Output the [x, y] coordinate of the center of the cell containing the given text.  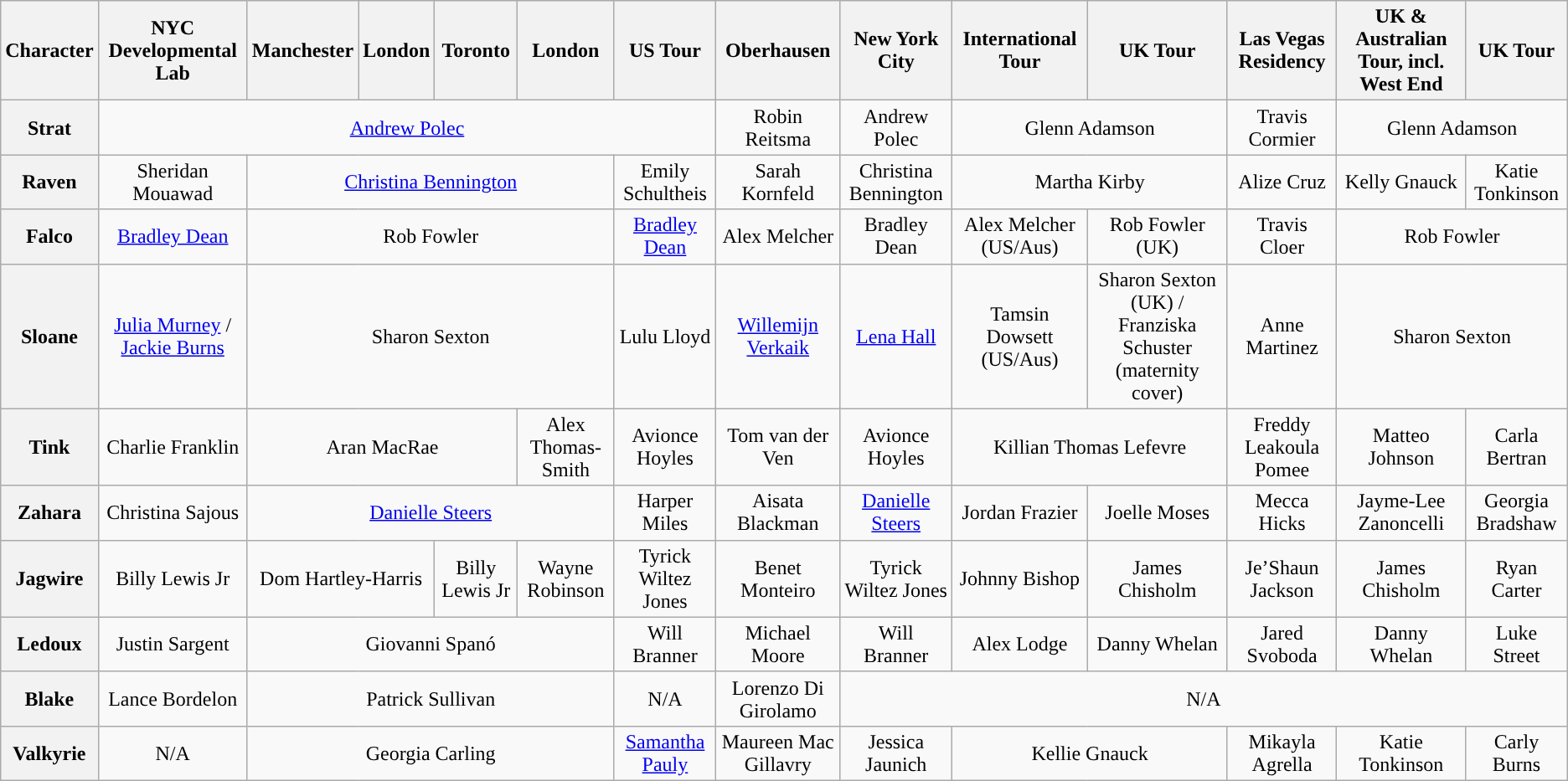
Justin Sargent [173, 645]
Tamsin Dowsett (US/Aus) [1020, 337]
Patrick Sullivan [431, 698]
Killian Thomas Lefevre [1090, 447]
Jagwire [49, 578]
Emily Schultheis [665, 182]
Manchester [302, 50]
Tom van der Ven [778, 447]
Carly Burns [1517, 753]
Character [49, 50]
Strat [49, 127]
Sharon Sexton (UK) / Franziska Schuster (maternity cover) [1158, 337]
Lorenzo Di Girolamo [778, 698]
Jayme-Lee Zanoncelli [1401, 512]
Maureen Mac Gillavry [778, 753]
Blake [49, 698]
Sloane [49, 337]
Kelly Gnauck [1401, 182]
Alex Melcher (US/Aus) [1020, 236]
Luke Street [1517, 645]
Robin Reitsma [778, 127]
Willemijn Verkaik [778, 337]
Falco [49, 236]
Las Vegas Residency [1282, 50]
Rob Fowler (UK) [1158, 236]
Oberhausen [778, 50]
Samantha Pauly [665, 753]
Matteo Johnson [1401, 447]
Raven [49, 182]
New York City [896, 50]
Joelle Moses [1158, 512]
Lance Bordelon [173, 698]
Carla Bertran [1517, 447]
Wayne Robinson [566, 578]
Harper Miles [665, 512]
Aran MacRae [382, 447]
Martha Kirby [1090, 182]
Aisata Blackman [778, 512]
Georgia Bradshaw [1517, 512]
Travis Cloer [1282, 236]
Lena Hall [896, 337]
Georgia Carling [431, 753]
US Tour [665, 50]
Freddy Leakoula Pomee [1282, 447]
Alex Lodge [1020, 645]
Mecca Hicks [1282, 512]
Anne Martinez [1282, 337]
Lulu Lloyd [665, 337]
Valkyrie [49, 753]
Jessica Jaunich [896, 753]
Kellie Gnauck [1090, 753]
Ledoux [49, 645]
Charlie Franklin [173, 447]
Travis Cormier [1282, 127]
International Tour [1020, 50]
Jordan Frazier [1020, 512]
Michael Moore [778, 645]
Alex Melcher [778, 236]
Christina Sajous [173, 512]
Alex Thomas-Smith [566, 447]
Alize Cruz [1282, 182]
Sheridan Mouawad [173, 182]
Sarah Kornfeld [778, 182]
Toronto [476, 50]
Julia Murney / Jackie Burns [173, 337]
Giovanni Spanó [431, 645]
UK & Australian Tour, incl. West End [1401, 50]
Mikayla Agrella [1282, 753]
NYC Developmental Lab [173, 50]
Ryan Carter [1517, 578]
Johnny Bishop [1020, 578]
Je’Shaun Jackson [1282, 578]
Zahara [49, 512]
Dom Hartley-Harris [340, 578]
Benet Monteiro [778, 578]
Jared Svoboda [1282, 645]
Tink [49, 447]
